Capture the cell that displays the provided text and extract its [X, Y] central coordinate. 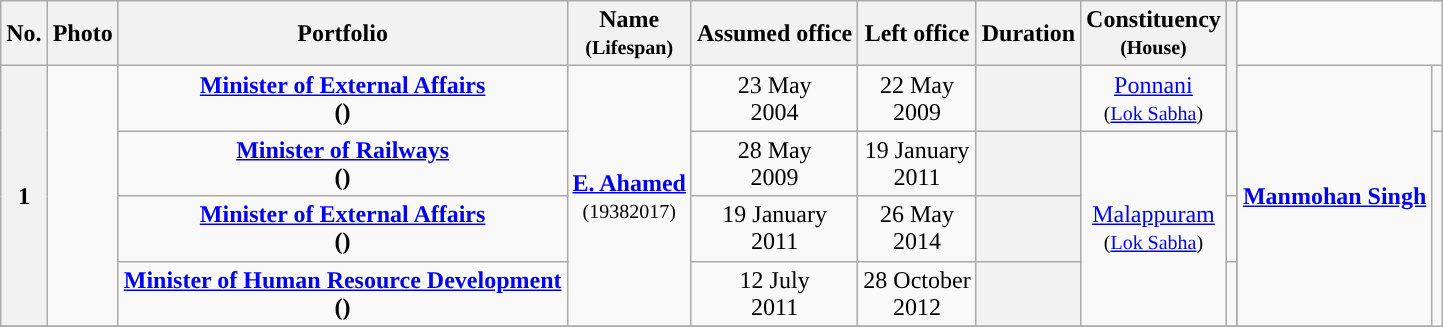
Malappuram(Lok Sabha) [1154, 228]
Manmohan Singh [1334, 196]
E. Ahamed(19382017) [629, 196]
22 May2009 [917, 98]
Assumed office [774, 34]
Ponnani(Lok Sabha) [1154, 98]
No. [24, 34]
23 May2004 [774, 98]
Name(Lifespan) [629, 34]
Constituency(House) [1154, 34]
28 October2012 [917, 294]
1 [24, 196]
12 July2011 [774, 294]
26 May2014 [917, 228]
Left office [917, 34]
Duration [1028, 34]
Minister of Human Resource Development() [342, 294]
Minister of Railways() [342, 164]
Photo [82, 34]
Portfolio [342, 34]
28 May2009 [774, 164]
